From the cell containing the given text, extract its center point as (x, y) coordinate. 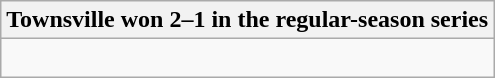
Townsville won 2–1 in the regular-season series (248, 20)
